Capture the cell that displays the provided text and extract its [X, Y] central coordinate. 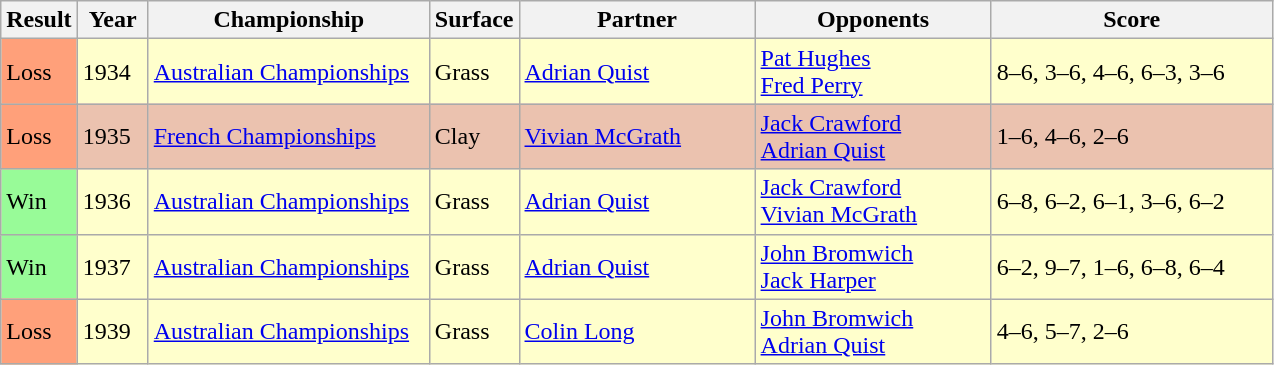
Championship [288, 20]
Opponents [873, 20]
John Bromwich Jack Harper [873, 266]
John Bromwich Adrian Quist [873, 332]
1935 [112, 136]
French Championships [288, 136]
Vivian McGrath [637, 136]
1939 [112, 332]
1–6, 4–6, 2–6 [1132, 136]
1936 [112, 202]
Surface [474, 20]
Pat Hughes Fred Perry [873, 72]
Clay [474, 136]
Partner [637, 20]
1934 [112, 72]
4–6, 5–7, 2–6 [1132, 332]
6–8, 6–2, 6–1, 3–6, 6–2 [1132, 202]
Jack Crawford Adrian Quist [873, 136]
Score [1132, 20]
6–2, 9–7, 1–6, 6–8, 6–4 [1132, 266]
8–6, 3–6, 4–6, 6–3, 3–6 [1132, 72]
1937 [112, 266]
Colin Long [637, 332]
Year [112, 20]
Result [39, 20]
Jack Crawford Vivian McGrath [873, 202]
